Return the (X, Y) coordinate for the center point of the cell that contains the specified text.  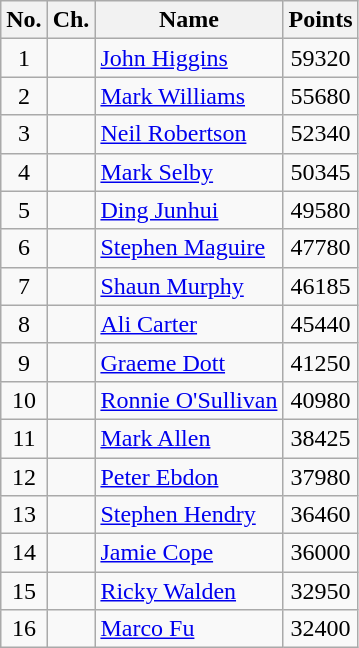
52340 (320, 134)
7 (24, 286)
Marco Fu (189, 629)
Shaun Murphy (189, 286)
6 (24, 248)
40980 (320, 400)
14 (24, 553)
55680 (320, 96)
Ali Carter (189, 324)
Points (320, 20)
4 (24, 172)
45440 (320, 324)
Graeme Dott (189, 362)
Mark Allen (189, 438)
Ronnie O'Sullivan (189, 400)
36460 (320, 515)
Ricky Walden (189, 591)
15 (24, 591)
36000 (320, 553)
32950 (320, 591)
10 (24, 400)
41250 (320, 362)
Jamie Cope (189, 553)
Name (189, 20)
9 (24, 362)
12 (24, 477)
Mark Williams (189, 96)
13 (24, 515)
Stephen Maguire (189, 248)
Ding Junhui (189, 210)
46185 (320, 286)
37980 (320, 477)
59320 (320, 58)
32400 (320, 629)
38425 (320, 438)
John Higgins (189, 58)
Ch. (71, 20)
1 (24, 58)
11 (24, 438)
50345 (320, 172)
Mark Selby (189, 172)
2 (24, 96)
Peter Ebdon (189, 477)
Stephen Hendry (189, 515)
5 (24, 210)
16 (24, 629)
3 (24, 134)
49580 (320, 210)
Neil Robertson (189, 134)
47780 (320, 248)
No. (24, 20)
8 (24, 324)
